For the text-containing cell, return its midpoint in [X, Y] coordinate format. 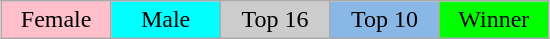
Male [166, 20]
Top 16 [274, 20]
Winner [494, 20]
Top 10 [384, 20]
Female [56, 20]
